Return (X, Y) of the center of cell containing provided text 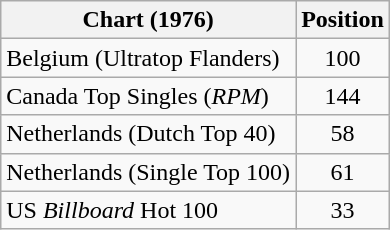
33 (343, 210)
US Billboard Hot 100 (148, 210)
144 (343, 96)
Chart (1976) (148, 20)
Position (343, 20)
Netherlands (Dutch Top 40) (148, 134)
58 (343, 134)
100 (343, 58)
61 (343, 172)
Netherlands (Single Top 100) (148, 172)
Belgium (Ultratop Flanders) (148, 58)
Canada Top Singles (RPM) (148, 96)
